Search for the cell housing the specified text and yield its (X, Y) center coordinate. 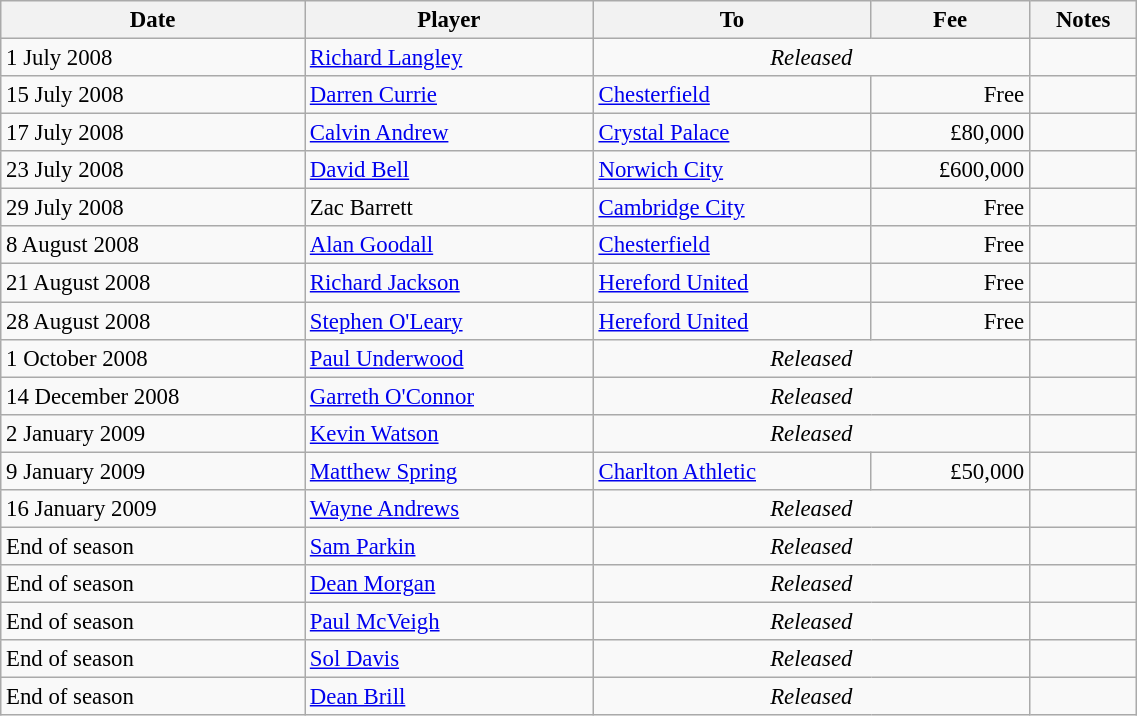
Player (450, 20)
Sam Parkin (450, 546)
David Bell (450, 170)
Alan Goodall (450, 245)
Crystal Palace (732, 133)
£600,000 (950, 170)
Kevin Watson (450, 433)
Date (153, 20)
Wayne Andrews (450, 509)
Charlton Athletic (732, 471)
9 January 2009 (153, 471)
1 October 2008 (153, 358)
Garreth O'Connor (450, 396)
14 December 2008 (153, 396)
Fee (950, 20)
16 January 2009 (153, 509)
Notes (1082, 20)
Richard Jackson (450, 283)
To (732, 20)
£50,000 (950, 471)
28 August 2008 (153, 321)
Richard Langley (450, 58)
29 July 2008 (153, 208)
21 August 2008 (153, 283)
8 August 2008 (153, 245)
1 July 2008 (153, 58)
Norwich City (732, 170)
2 January 2009 (153, 433)
23 July 2008 (153, 170)
Dean Brill (450, 697)
Cambridge City (732, 208)
Matthew Spring (450, 471)
Dean Morgan (450, 584)
Paul Underwood (450, 358)
Zac Barrett (450, 208)
Sol Davis (450, 659)
Stephen O'Leary (450, 321)
£80,000 (950, 133)
15 July 2008 (153, 95)
Paul McVeigh (450, 621)
Darren Currie (450, 95)
17 July 2008 (153, 133)
Calvin Andrew (450, 133)
